For the text-containing cell, return its midpoint in [X, Y] coordinate format. 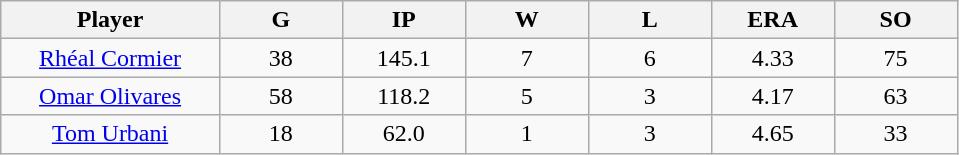
SO [896, 20]
Rhéal Cormier [110, 58]
7 [526, 58]
ERA [772, 20]
38 [280, 58]
4.33 [772, 58]
18 [280, 134]
145.1 [404, 58]
1 [526, 134]
IP [404, 20]
62.0 [404, 134]
33 [896, 134]
58 [280, 96]
4.65 [772, 134]
5 [526, 96]
4.17 [772, 96]
L [650, 20]
75 [896, 58]
W [526, 20]
G [280, 20]
118.2 [404, 96]
6 [650, 58]
Player [110, 20]
63 [896, 96]
Omar Olivares [110, 96]
Tom Urbani [110, 134]
